Capture the cell that displays the provided text and extract its [x, y] central coordinate. 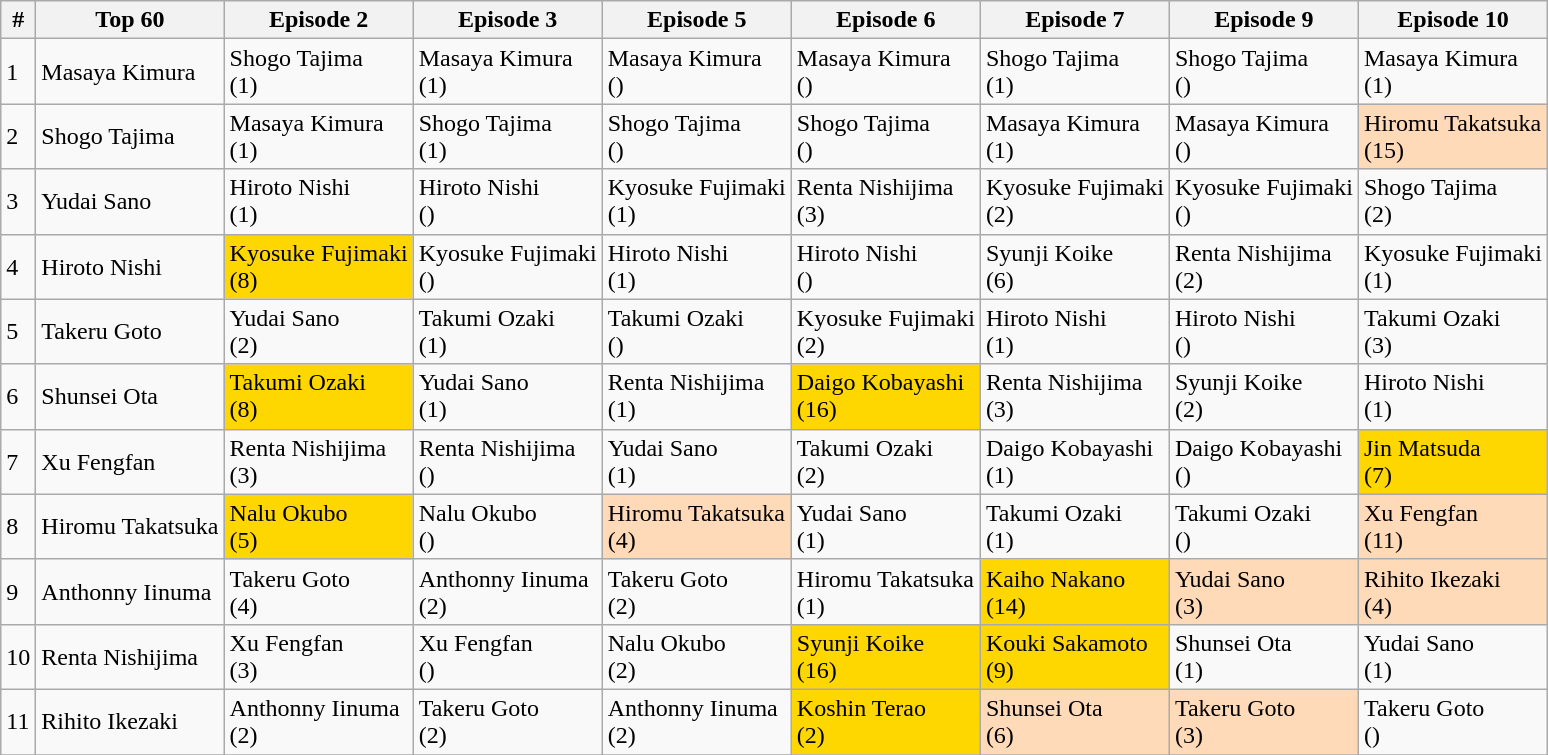
Yudai Sano(2) [318, 332]
Renta Nishijima [130, 656]
Episode 7 [1074, 20]
Top 60 [130, 20]
Yudai Sano [130, 202]
Shunsei Ota(1) [1264, 656]
Hiromu Takatsuka [130, 526]
Kyosuke Fujimaki(8) [318, 266]
Kaiho Nakano(14) [1074, 592]
6 [18, 396]
10 [18, 656]
Rihito Ikezaki(4) [1452, 592]
Shogo Tajima(2) [1452, 202]
Nalu Okubo(5) [318, 526]
Daigo Kobayashi(16) [886, 396]
Syunji Koike(16) [886, 656]
Takeru Goto() [1452, 722]
Syunji Koike(2) [1264, 396]
11 [18, 722]
Shunsei Ota [130, 396]
Koshin Terao(2) [886, 722]
# [18, 20]
Xu Fengfan() [508, 656]
Episode 3 [508, 20]
Takeru Goto(3) [1264, 722]
Renta Nishijima(1) [696, 396]
Masaya Kimura [130, 72]
Episode 6 [886, 20]
4 [18, 266]
Nalu Okubo() [508, 526]
Kouki Sakamoto(9) [1074, 656]
Takeru Goto(4) [318, 592]
Episode 10 [1452, 20]
1 [18, 72]
Renta Nishijima() [508, 462]
Hiromu Takatsuka(1) [886, 592]
Nalu Okubo(2) [696, 656]
Renta Nishijima(2) [1264, 266]
Anthonny Iinuma [130, 592]
Daigo Kobayashi(1) [1074, 462]
Xu Fengfan [130, 462]
Episode 5 [696, 20]
Episode 9 [1264, 20]
Takeru Goto [130, 332]
9 [18, 592]
Daigo Kobayashi() [1264, 462]
Hiromu Takatsuka(15) [1452, 136]
Xu Fengfan(11) [1452, 526]
Syunji Koike(6) [1074, 266]
Rihito Ikezaki [130, 722]
2 [18, 136]
Yudai Sano(3) [1264, 592]
7 [18, 462]
Takumi Ozaki(3) [1452, 332]
Shunsei Ota(6) [1074, 722]
Hiroto Nishi [130, 266]
Episode 2 [318, 20]
5 [18, 332]
Hiromu Takatsuka(4) [696, 526]
Xu Fengfan(3) [318, 656]
Takumi Ozaki(2) [886, 462]
3 [18, 202]
Takumi Ozaki(8) [318, 396]
Shogo Tajima [130, 136]
Jin Matsuda(7) [1452, 462]
8 [18, 526]
